Scan for the cell matching the given text and deliver its (X, Y) coordinate at center. 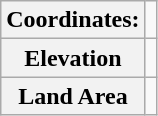
Elevation (73, 58)
Land Area (73, 96)
Coordinates: (73, 20)
